Scan for the cell matching the given text and deliver its [x, y] coordinate at center. 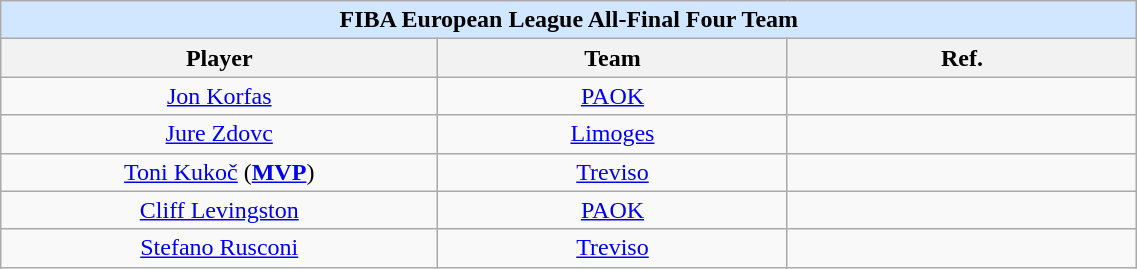
FIBA European League All-Final Four Team [569, 20]
Stefano Rusconi [220, 248]
Team [613, 58]
Limoges [613, 134]
Player [220, 58]
Jon Korfas [220, 96]
Ref. [962, 58]
Toni Kukoč (MVP) [220, 172]
Jure Zdovc [220, 134]
Cliff Levingston [220, 210]
